Determine the (X, Y) coordinate at the center of the cell enclosing the given text.  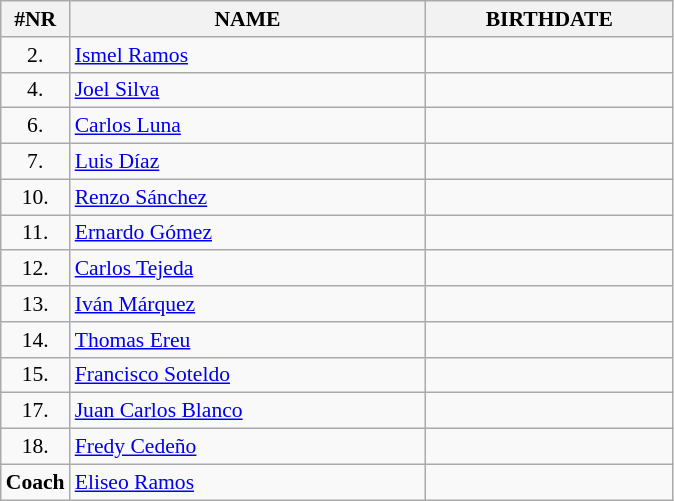
Thomas Ereu (248, 340)
Carlos Tejeda (248, 269)
Fredy Cedeño (248, 447)
BIRTHDATE (549, 19)
Luis Díaz (248, 162)
#NR (36, 19)
15. (36, 375)
Juan Carlos Blanco (248, 411)
Eliseo Ramos (248, 482)
18. (36, 447)
Ismel Ramos (248, 55)
4. (36, 90)
2. (36, 55)
11. (36, 233)
Carlos Luna (248, 126)
10. (36, 197)
Coach (36, 482)
Ernardo Gómez (248, 233)
17. (36, 411)
Iván Márquez (248, 304)
NAME (248, 19)
Renzo Sánchez (248, 197)
6. (36, 126)
Joel Silva (248, 90)
12. (36, 269)
13. (36, 304)
14. (36, 340)
Francisco Soteldo (248, 375)
7. (36, 162)
